From the cell containing the given text, extract its center point as [X, Y] coordinate. 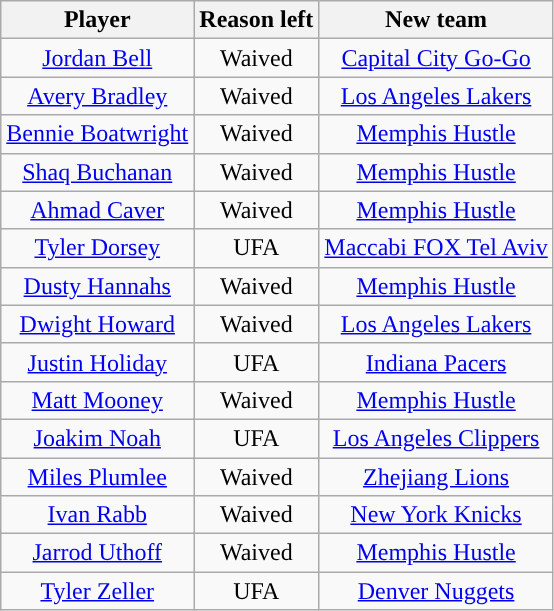
Capital City Go-Go [436, 58]
Tyler Zeller [98, 591]
Joakim Noah [98, 438]
Avery Bradley [98, 96]
Dusty Hannahs [98, 286]
Justin Holiday [98, 362]
Jarrod Uthoff [98, 553]
Dwight Howard [98, 324]
Indiana Pacers [436, 362]
New team [436, 20]
Zhejiang Lions [436, 477]
New York Knicks [436, 515]
Matt Mooney [98, 400]
Ivan Rabb [98, 515]
Maccabi FOX Tel Aviv [436, 248]
Miles Plumlee [98, 477]
Denver Nuggets [436, 591]
Los Angeles Clippers [436, 438]
Player [98, 20]
Ahmad Caver [98, 210]
Jordan Bell [98, 58]
Bennie Boatwright [98, 134]
Tyler Dorsey [98, 248]
Reason left [256, 20]
Shaq Buchanan [98, 172]
